Extract the [x, y] coordinate from the center of the cell holding the provided text.  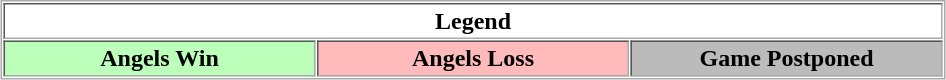
Angels Win [160, 58]
Game Postponed [786, 58]
Angels Loss [473, 58]
Legend [474, 21]
